For the text-containing cell, return its midpoint in [X, Y] coordinate format. 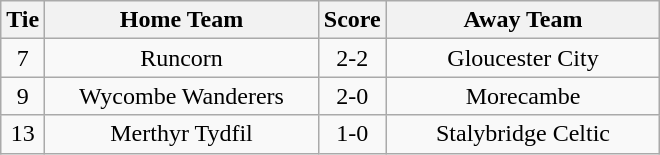
Merthyr Tydfil [182, 134]
13 [23, 134]
Home Team [182, 20]
9 [23, 96]
Wycombe Wanderers [182, 96]
2-2 [352, 58]
1-0 [352, 134]
Away Team [523, 20]
Morecambe [523, 96]
Score [352, 20]
2-0 [352, 96]
Gloucester City [523, 58]
Tie [23, 20]
Runcorn [182, 58]
Stalybridge Celtic [523, 134]
7 [23, 58]
